Capture the cell that displays the provided text and extract its [x, y] central coordinate. 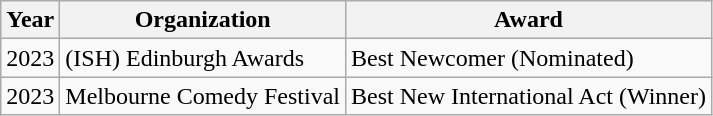
Best New International Act (Winner) [529, 96]
Best Newcomer (Nominated) [529, 58]
Organization [203, 20]
(ISH) Edinburgh Awards [203, 58]
Melbourne Comedy Festival [203, 96]
Year [30, 20]
Award [529, 20]
